Capture the cell that displays the provided text and extract its (X, Y) central coordinate. 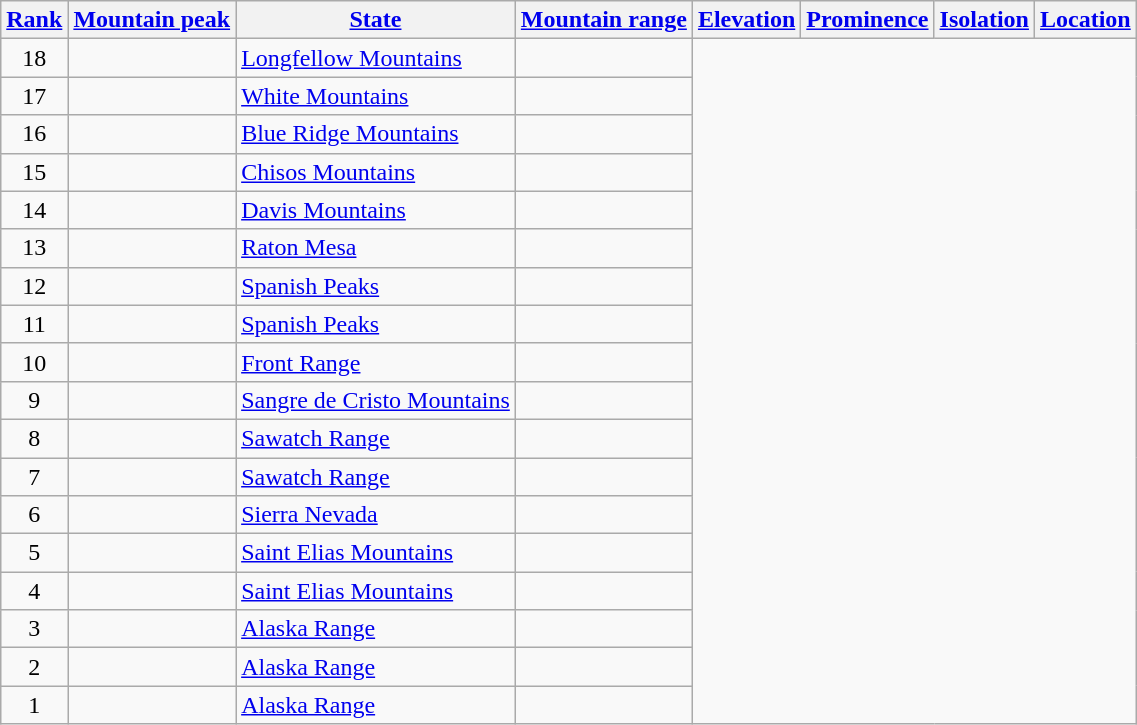
Mountain peak (152, 20)
2 (34, 667)
7 (34, 477)
17 (34, 96)
Longfellow Mountains (376, 58)
Elevation (746, 20)
4 (34, 591)
Rank (34, 20)
10 (34, 362)
Davis Mountains (376, 210)
Chisos Mountains (376, 172)
1 (34, 705)
14 (34, 210)
Location (1085, 20)
3 (34, 629)
11 (34, 324)
8 (34, 438)
White Mountains (376, 96)
5 (34, 553)
15 (34, 172)
9 (34, 400)
Isolation (984, 20)
18 (34, 58)
Blue Ridge Mountains (376, 134)
Sangre de Cristo Mountains (376, 400)
Mountain range (604, 20)
16 (34, 134)
Sierra Nevada (376, 515)
Prominence (868, 20)
12 (34, 286)
Front Range (376, 362)
State (376, 20)
13 (34, 248)
Raton Mesa (376, 248)
6 (34, 515)
